Output the (x, y) coordinate of the center of the cell containing the given text.  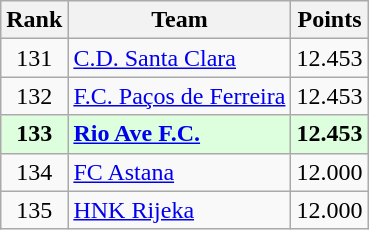
134 (34, 172)
FC Astana (180, 172)
Rio Ave F.C. (180, 134)
F.C. Paços de Ferreira (180, 96)
Team (180, 20)
Rank (34, 20)
Points (330, 20)
135 (34, 210)
131 (34, 58)
C.D. Santa Clara (180, 58)
HNK Rijeka (180, 210)
132 (34, 96)
133 (34, 134)
